Capture the cell that displays the provided text and extract its (X, Y) central coordinate. 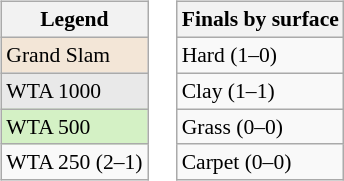
Grass (0–0) (260, 127)
Clay (1–1) (260, 91)
WTA 500 (74, 127)
Hard (1–0) (260, 55)
WTA 250 (2–1) (74, 162)
Carpet (0–0) (260, 162)
Grand Slam (74, 55)
Finals by surface (260, 20)
WTA 1000 (74, 91)
Legend (74, 20)
